Search for the cell housing the specified text and yield its (x, y) center coordinate. 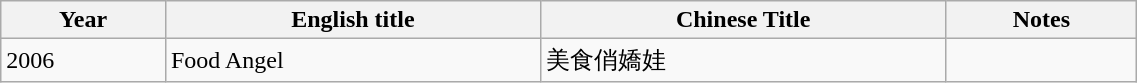
English title (352, 20)
2006 (84, 60)
Chinese Title (743, 20)
Notes (1042, 20)
Food Angel (352, 60)
美食俏嬌娃 (743, 60)
Year (84, 20)
